Return the [X, Y] coordinate for the center point of the cell that contains the specified text.  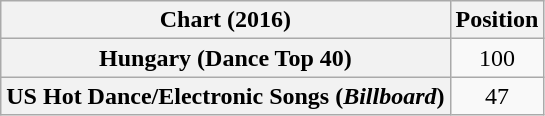
47 [497, 96]
US Hot Dance/Electronic Songs (Billboard) [226, 96]
Hungary (Dance Top 40) [226, 58]
Chart (2016) [226, 20]
Position [497, 20]
100 [497, 58]
